Locate the cell with the specified text and output its (X, Y) center coordinate. 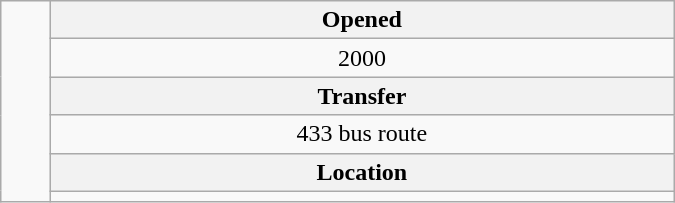
433 bus route (362, 134)
2000 (362, 58)
Opened (362, 20)
Transfer (362, 96)
Location (362, 172)
